Locate the cell with the specified text and output its (x, y) center coordinate. 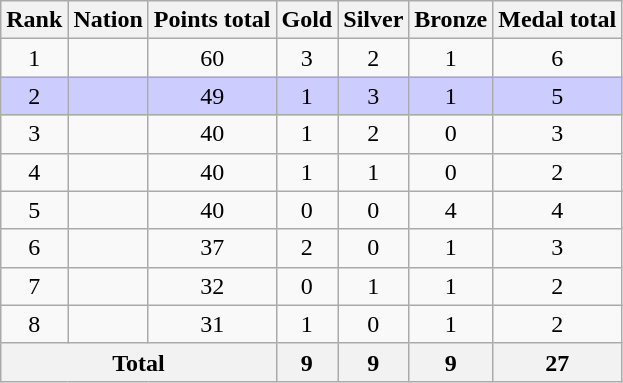
Gold (307, 20)
8 (34, 324)
49 (212, 96)
32 (212, 286)
Bronze (451, 20)
60 (212, 58)
7 (34, 286)
Medal total (558, 20)
Total (138, 362)
Nation (108, 20)
31 (212, 324)
27 (558, 362)
Points total (212, 20)
Rank (34, 20)
37 (212, 248)
Silver (374, 20)
